Scan for the cell matching the given text and deliver its (x, y) coordinate at center. 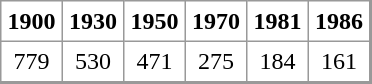
1900 (32, 21)
1950 (155, 21)
1986 (339, 21)
1930 (93, 21)
1981 (278, 21)
184 (278, 62)
161 (339, 62)
530 (93, 62)
275 (216, 62)
779 (32, 62)
1970 (216, 21)
471 (155, 62)
